Pinpoint the cell where the given text exists, returning its (x, y) midpoint coordinate. 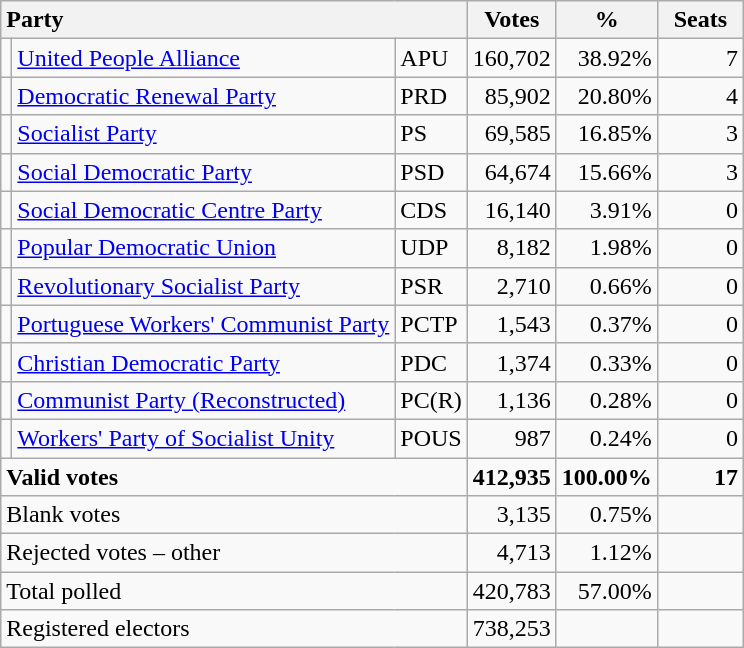
Social Democratic Party (204, 172)
Total polled (234, 591)
412,935 (512, 477)
8,182 (512, 248)
PDC (431, 362)
2,710 (512, 286)
Democratic Renewal Party (204, 96)
987 (512, 438)
57.00% (606, 591)
0.75% (606, 515)
7 (700, 58)
Popular Democratic Union (204, 248)
UDP (431, 248)
Revolutionary Socialist Party (204, 286)
64,674 (512, 172)
0.37% (606, 324)
United People Alliance (204, 58)
CDS (431, 210)
PS (431, 134)
PCTP (431, 324)
1.98% (606, 248)
16,140 (512, 210)
Rejected votes – other (234, 553)
Socialist Party (204, 134)
3,135 (512, 515)
738,253 (512, 629)
1,136 (512, 400)
Party (234, 20)
0.33% (606, 362)
PRD (431, 96)
1,374 (512, 362)
Valid votes (234, 477)
Portuguese Workers' Communist Party (204, 324)
Seats (700, 20)
Blank votes (234, 515)
Votes (512, 20)
16.85% (606, 134)
POUS (431, 438)
Communist Party (Reconstructed) (204, 400)
15.66% (606, 172)
1,543 (512, 324)
17 (700, 477)
Workers' Party of Socialist Unity (204, 438)
38.92% (606, 58)
4 (700, 96)
3.91% (606, 210)
85,902 (512, 96)
69,585 (512, 134)
Registered electors (234, 629)
100.00% (606, 477)
Christian Democratic Party (204, 362)
APU (431, 58)
PSD (431, 172)
% (606, 20)
0.24% (606, 438)
Social Democratic Centre Party (204, 210)
0.66% (606, 286)
4,713 (512, 553)
PC(R) (431, 400)
20.80% (606, 96)
1.12% (606, 553)
0.28% (606, 400)
PSR (431, 286)
160,702 (512, 58)
420,783 (512, 591)
